Search for the cell housing the specified text and yield its (x, y) center coordinate. 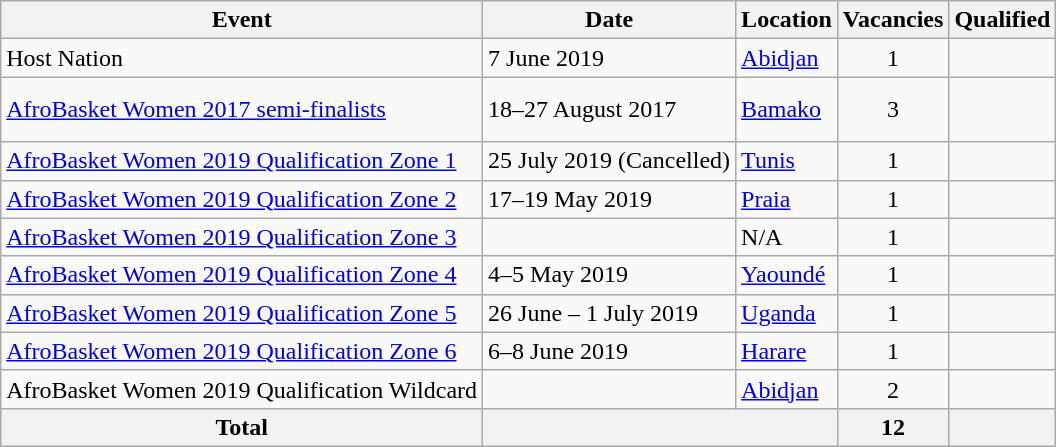
2 (893, 389)
Uganda (787, 313)
18–27 August 2017 (610, 110)
7 June 2019 (610, 58)
25 July 2019 (Cancelled) (610, 161)
Praia (787, 199)
4–5 May 2019 (610, 275)
AfroBasket Women 2019 Qualification Zone 5 (242, 313)
Location (787, 20)
AfroBasket Women 2017 semi-finalists (242, 110)
AfroBasket Women 2019 Qualification Zone 6 (242, 351)
12 (893, 427)
26 June – 1 July 2019 (610, 313)
AfroBasket Women 2019 Qualification Wildcard (242, 389)
AfroBasket Women 2019 Qualification Zone 1 (242, 161)
Event (242, 20)
AfroBasket Women 2019 Qualification Zone 4 (242, 275)
Harare (787, 351)
6–8 June 2019 (610, 351)
Date (610, 20)
17–19 May 2019 (610, 199)
N/A (787, 237)
Yaoundé (787, 275)
Vacancies (893, 20)
Bamako (787, 110)
Tunis (787, 161)
Total (242, 427)
3 (893, 110)
Host Nation (242, 58)
Qualified (1002, 20)
AfroBasket Women 2019 Qualification Zone 2 (242, 199)
AfroBasket Women 2019 Qualification Zone 3 (242, 237)
